Extract the [X, Y] coordinate from the center of the cell holding the provided text.  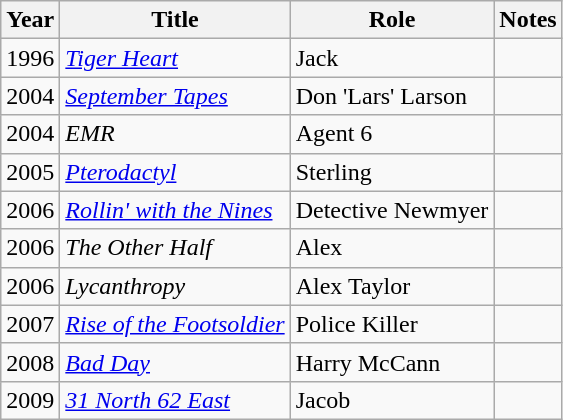
Bad Day [175, 362]
Harry McCann [392, 362]
Alex Taylor [392, 286]
2009 [30, 400]
The Other Half [175, 248]
Lycanthropy [175, 286]
Pterodactyl [175, 172]
Notes [528, 20]
2005 [30, 172]
Rollin' with the Nines [175, 210]
Alex [392, 248]
Don 'Lars' Larson [392, 96]
September Tapes [175, 96]
Police Killer [392, 324]
Role [392, 20]
EMR [175, 134]
Year [30, 20]
Rise of the Footsoldier [175, 324]
31 North 62 East [175, 400]
Sterling [392, 172]
Tiger Heart [175, 58]
2008 [30, 362]
Title [175, 20]
Jack [392, 58]
Jacob [392, 400]
1996 [30, 58]
Agent 6 [392, 134]
Detective Newmyer [392, 210]
2007 [30, 324]
